Scan for the cell matching the given text and deliver its [X, Y] coordinate at center. 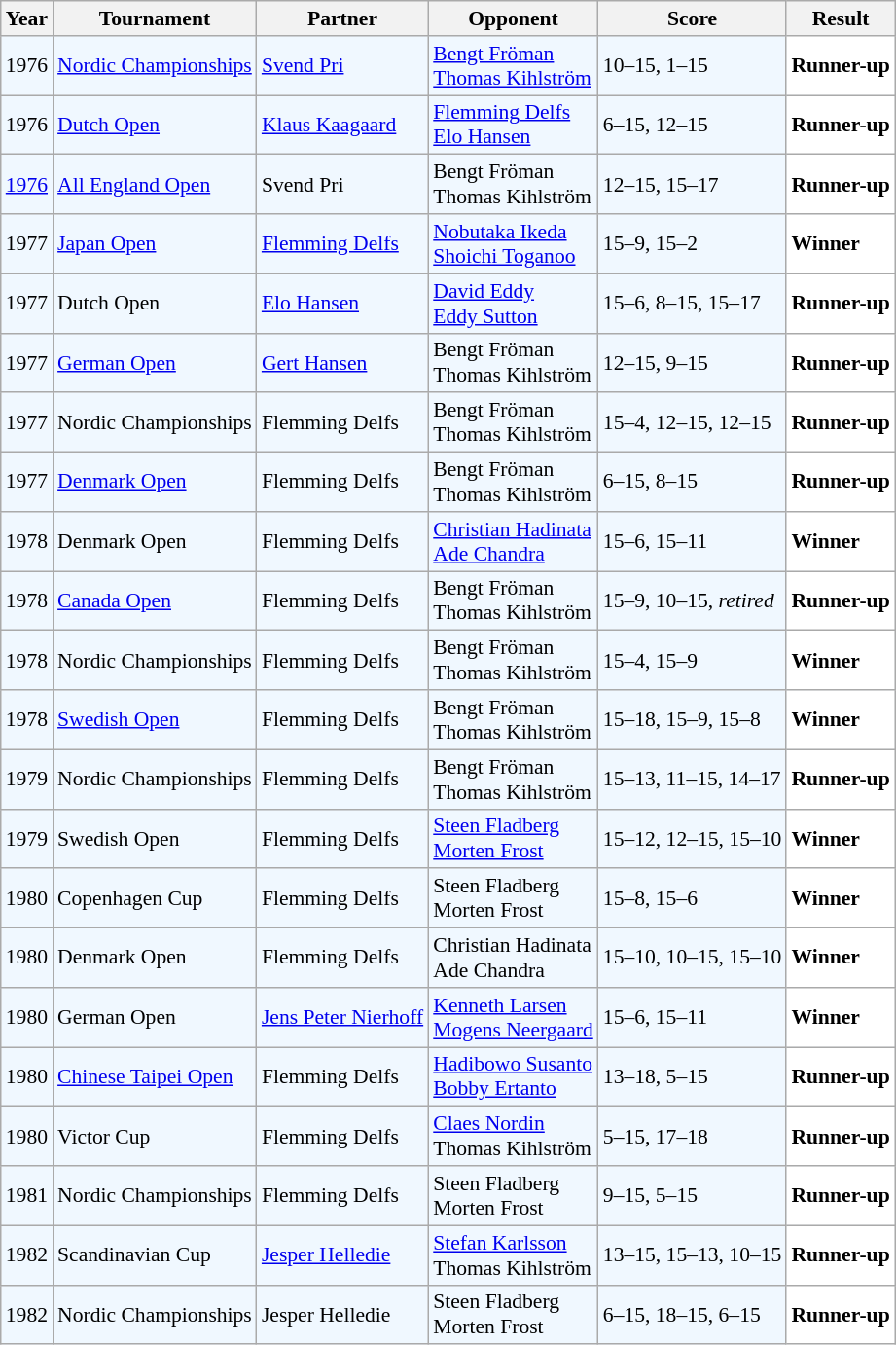
Victor Cup [155, 1137]
15–4, 12–15, 12–15 [693, 422]
Klaus Kaagaard [342, 125]
13–15, 15–13, 10–15 [693, 1255]
9–15, 5–15 [693, 1195]
6–15, 8–15 [693, 483]
Year [27, 18]
6–15, 12–15 [693, 125]
Flemming Delfs Elo Hansen [514, 125]
13–18, 5–15 [693, 1076]
Gert Hansen [342, 362]
15–18, 15–9, 15–8 [693, 720]
10–15, 1–15 [693, 66]
Claes Nordin Thomas Kihlström [514, 1137]
12–15, 9–15 [693, 362]
6–15, 18–15, 6–15 [693, 1314]
15–10, 10–15, 15–10 [693, 958]
Copenhagen Cup [155, 899]
15–13, 11–15, 14–17 [693, 779]
1981 [27, 1195]
Scandinavian Cup [155, 1255]
Kenneth Larsen Mogens Neergaard [514, 1018]
Score [693, 18]
Elo Hansen [342, 304]
15–12, 12–15, 15–10 [693, 839]
15–9, 15–2 [693, 243]
Stefan Karlsson Thomas Kihlström [514, 1255]
5–15, 17–18 [693, 1137]
15–8, 15–6 [693, 899]
15–6, 8–15, 15–17 [693, 304]
Jens Peter Nierhoff [342, 1018]
Result [841, 18]
15–9, 10–15, retired [693, 601]
All England Open [155, 185]
Japan Open [155, 243]
Partner [342, 18]
Canada Open [155, 601]
David Eddy Eddy Sutton [514, 304]
Opponent [514, 18]
Tournament [155, 18]
Hadibowo Susanto Bobby Ertanto [514, 1076]
12–15, 15–17 [693, 185]
Nobutaka Ikeda Shoichi Toganoo [514, 243]
Chinese Taipei Open [155, 1076]
15–4, 15–9 [693, 660]
